From the cell containing the given text, extract its center point as [x, y] coordinate. 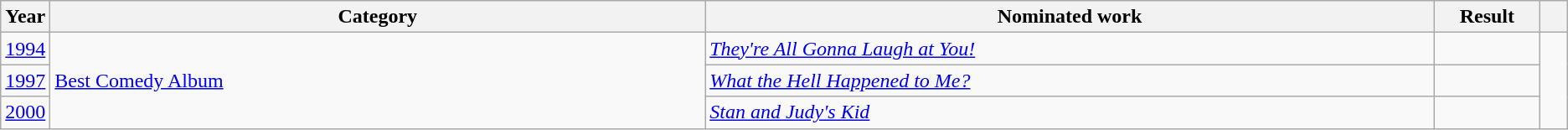
Result [1487, 17]
1997 [25, 81]
Nominated work [1070, 17]
1994 [25, 49]
Best Comedy Album [378, 81]
2000 [25, 112]
They're All Gonna Laugh at You! [1070, 49]
Stan and Judy's Kid [1070, 112]
What the Hell Happened to Me? [1070, 81]
Category [378, 17]
Year [25, 17]
